Scan for the cell matching the given text and deliver its (x, y) coordinate at center. 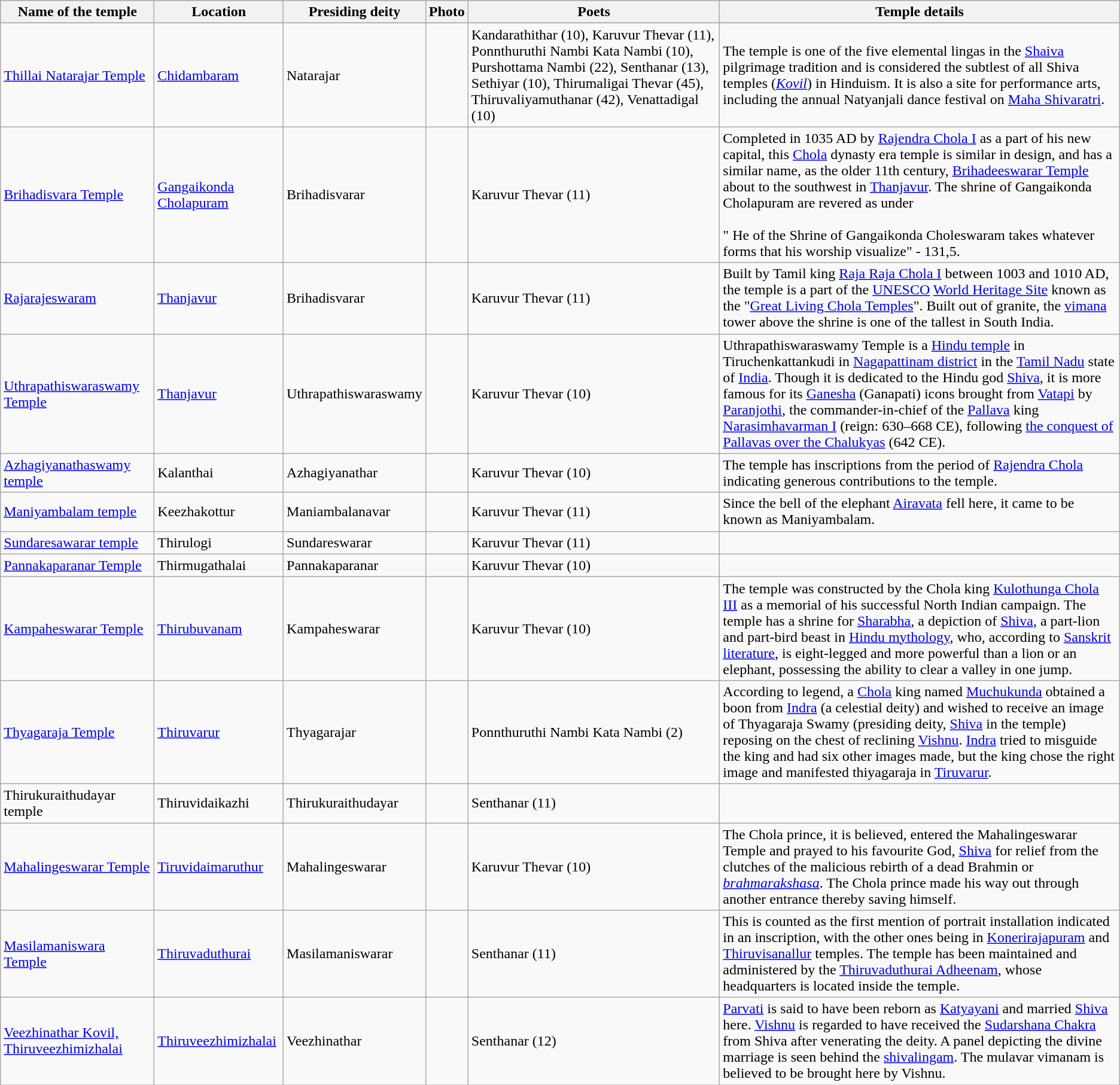
Presiding deity (355, 12)
Kampaheswarar Temple (78, 628)
Azhagiyanathar (355, 473)
Thirulogi (219, 542)
Uthrapathiswaraswamy (355, 394)
Tiruvidaimaruthur (219, 867)
Pannakaparanar (355, 565)
The temple has inscriptions from the period of Rajendra Chola indicating generous contributions to the temple. (920, 473)
Rajarajeswaram (78, 298)
Thirukuraithudayar (355, 803)
Masilamaniswara Temple (78, 954)
Uthrapathiswaraswamy Temple (78, 394)
Sundareswarar (355, 542)
Thiruveezhimizhalai (219, 1041)
Senthanar (12) (594, 1041)
Location (219, 12)
Sundaresawarar temple (78, 542)
Thirubuvanam (219, 628)
Kampaheswarar (355, 628)
Thiruvidaikazhi (219, 803)
Thyagaraja Temple (78, 732)
Thiruvarur (219, 732)
Masilamaniswarar (355, 954)
Poets (594, 12)
Chidambaram (219, 75)
Temple details (920, 12)
Mahalingeswarar Temple (78, 867)
Azhagiyanathaswamy temple (78, 473)
Gangaikonda Cholapuram (219, 195)
Ponnthuruthi Nambi Kata Nambi (2) (594, 732)
Maniambalanavar (355, 512)
Thillai Natarajar Temple (78, 75)
Brihadisvara Temple (78, 195)
Thirukuraithudayar temple (78, 803)
Maniyambalam temple (78, 512)
Thirmugathalai (219, 565)
Veezhinathar Kovil, Thiruveezhimizhalai (78, 1041)
Since the bell of the elephant Airavata fell here, it came to be known as Maniyambalam. (920, 512)
Veezhinathar (355, 1041)
Thyagarajar (355, 732)
Natarajar (355, 75)
Kalanthai (219, 473)
Photo (446, 12)
Name of the temple (78, 12)
Mahalingeswarar (355, 867)
Keezhakottur (219, 512)
Pannakaparanar Temple (78, 565)
Thiruvaduthurai (219, 954)
